From the cell containing the given text, extract its center point as (X, Y) coordinate. 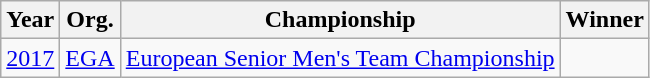
EGA (90, 58)
Championship (340, 20)
Year (30, 20)
Winner (604, 20)
European Senior Men's Team Championship (340, 58)
2017 (30, 58)
Org. (90, 20)
